Locate the cell with the specified text and output its [X, Y] center coordinate. 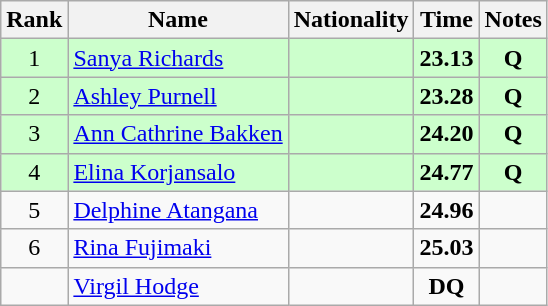
Ann Cathrine Bakken [178, 134]
Sanya Richards [178, 58]
6 [34, 248]
23.13 [446, 58]
Rank [34, 20]
2 [34, 96]
Delphine Atangana [178, 210]
Virgil Hodge [178, 286]
Nationality [351, 20]
24.96 [446, 210]
5 [34, 210]
Notes [513, 20]
1 [34, 58]
23.28 [446, 96]
Ashley Purnell [178, 96]
4 [34, 172]
24.20 [446, 134]
Rina Fujimaki [178, 248]
Time [446, 20]
25.03 [446, 248]
3 [34, 134]
Name [178, 20]
Elina Korjansalo [178, 172]
DQ [446, 286]
24.77 [446, 172]
